Provide the (X, Y) coordinate of the cell's center where the given text is located.  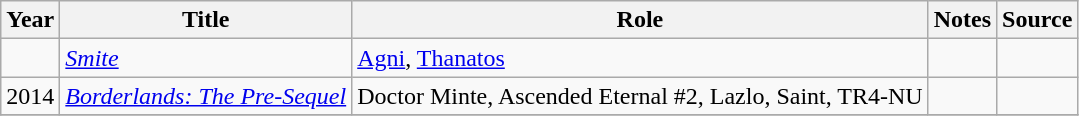
Title (206, 20)
Source (1038, 20)
Smite (206, 58)
Role (640, 20)
Notes (962, 20)
2014 (30, 96)
Year (30, 20)
Doctor Minte, Ascended Eternal #2, Lazlo, Saint, TR4-NU (640, 96)
Borderlands: The Pre-Sequel (206, 96)
Agni, Thanatos (640, 58)
